Pinpoint the cell where the given text exists, returning its [x, y] midpoint coordinate. 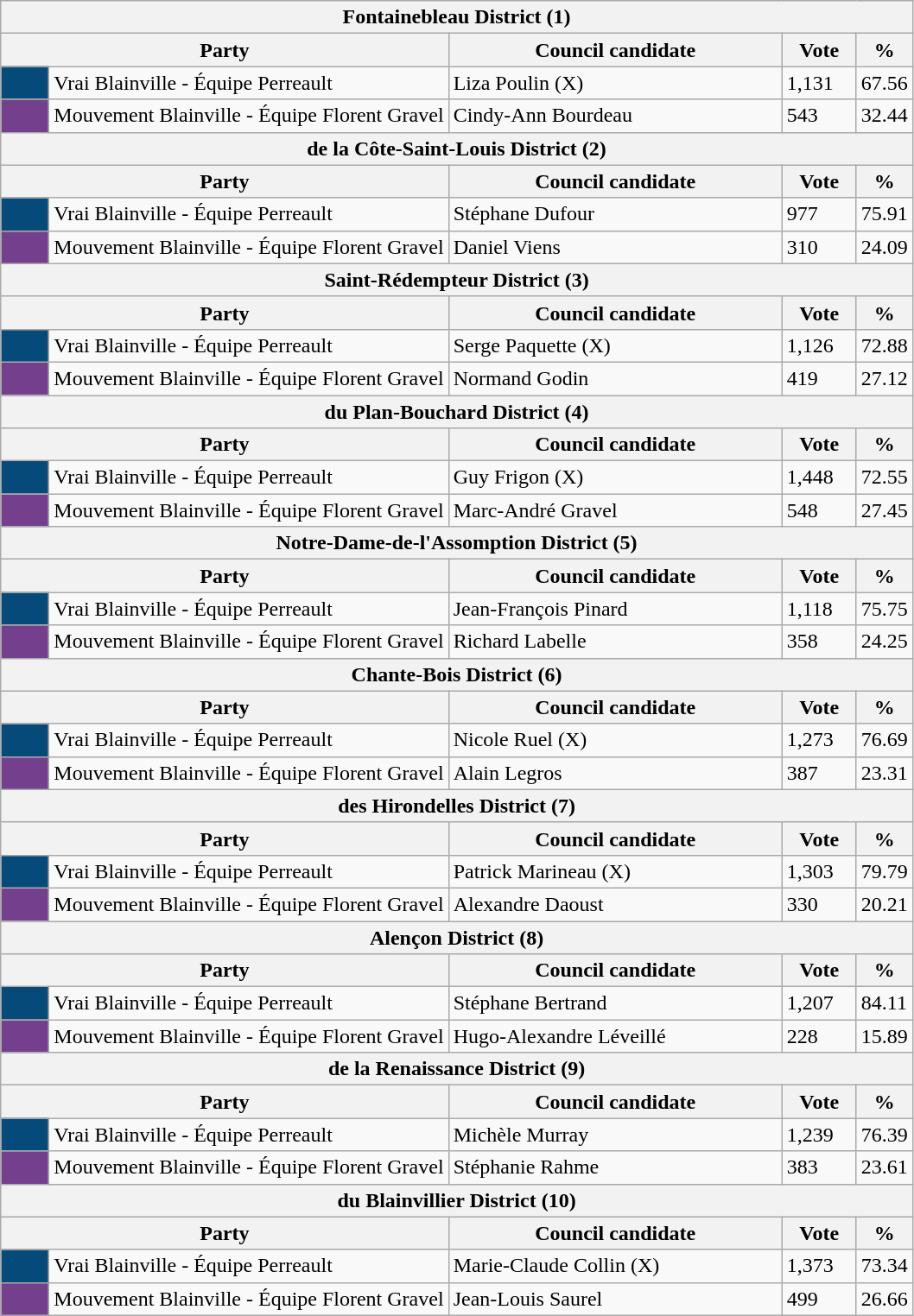
72.88 [885, 345]
548 [819, 510]
Daniel Viens [615, 247]
1,126 [819, 345]
Patrick Marineau (X) [615, 871]
Saint-Rédempteur District (3) [457, 280]
543 [819, 116]
Serge Paquette (X) [615, 345]
1,118 [819, 609]
358 [819, 642]
Alençon District (8) [457, 937]
des Hirondelles District (7) [457, 806]
Alexandre Daoust [615, 904]
387 [819, 773]
Alain Legros [615, 773]
228 [819, 1036]
Liza Poulin (X) [615, 83]
Fontainebleau District (1) [457, 17]
24.09 [885, 247]
1,207 [819, 1003]
310 [819, 247]
Notre-Dame-de-l'Assomption District (5) [457, 543]
76.39 [885, 1135]
72.55 [885, 478]
Richard Labelle [615, 642]
de la Renaissance District (9) [457, 1069]
24.25 [885, 642]
1,373 [819, 1266]
1,239 [819, 1135]
Marie-Claude Collin (X) [615, 1266]
79.79 [885, 871]
15.89 [885, 1036]
Jean-François Pinard [615, 609]
73.34 [885, 1266]
Nicole Ruel (X) [615, 740]
27.12 [885, 378]
Guy Frigon (X) [615, 478]
23.31 [885, 773]
Normand Godin [615, 378]
32.44 [885, 116]
Marc-André Gravel [615, 510]
Stéphane Bertrand [615, 1003]
977 [819, 214]
383 [819, 1167]
330 [819, 904]
27.45 [885, 510]
84.11 [885, 1003]
Jean-Louis Saurel [615, 1299]
du Blainvillier District (10) [457, 1200]
1,131 [819, 83]
67.56 [885, 83]
26.66 [885, 1299]
de la Côte-Saint-Louis District (2) [457, 149]
499 [819, 1299]
Hugo-Alexandre Léveillé [615, 1036]
20.21 [885, 904]
75.91 [885, 214]
1,448 [819, 478]
Michèle Murray [615, 1135]
Stéphane Dufour [615, 214]
419 [819, 378]
1,273 [819, 740]
1,303 [819, 871]
Chante-Bois District (6) [457, 674]
du Plan-Bouchard District (4) [457, 412]
76.69 [885, 740]
Cindy-Ann Bourdeau [615, 116]
23.61 [885, 1167]
Stéphanie Rahme [615, 1167]
75.75 [885, 609]
